Return the [X, Y] coordinate for the center point of the cell that contains the specified text.  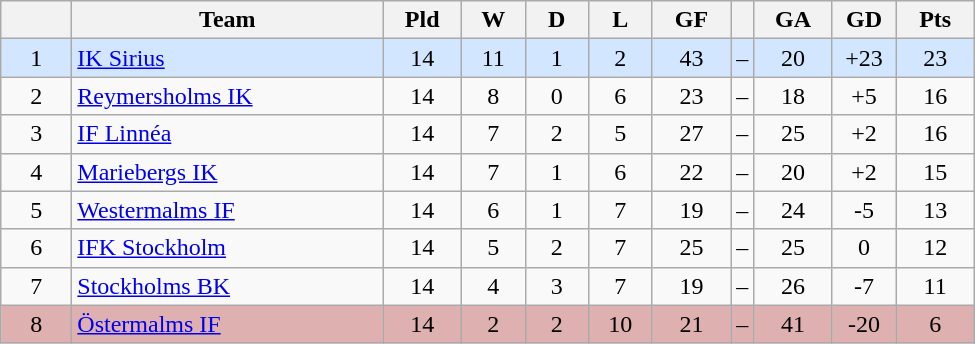
22 [692, 172]
GF [692, 20]
-7 [864, 286]
IF Linnéa [228, 134]
Team [228, 20]
-5 [864, 210]
12 [936, 248]
W [493, 20]
Westermalms IF [228, 210]
41 [794, 324]
Mariebergs IK [228, 172]
IK Sirius [228, 58]
Östermalms IF [228, 324]
Pld [422, 20]
10 [621, 324]
27 [692, 134]
IFK Stockholm [228, 248]
GD [864, 20]
26 [794, 286]
D [557, 20]
15 [936, 172]
Pts [936, 20]
+23 [864, 58]
+5 [864, 96]
Stockholms BK [228, 286]
21 [692, 324]
24 [794, 210]
Reymersholms IK [228, 96]
L [621, 20]
-20 [864, 324]
GA [794, 20]
13 [936, 210]
18 [794, 96]
43 [692, 58]
